Search for the cell housing the specified text and yield its [x, y] center coordinate. 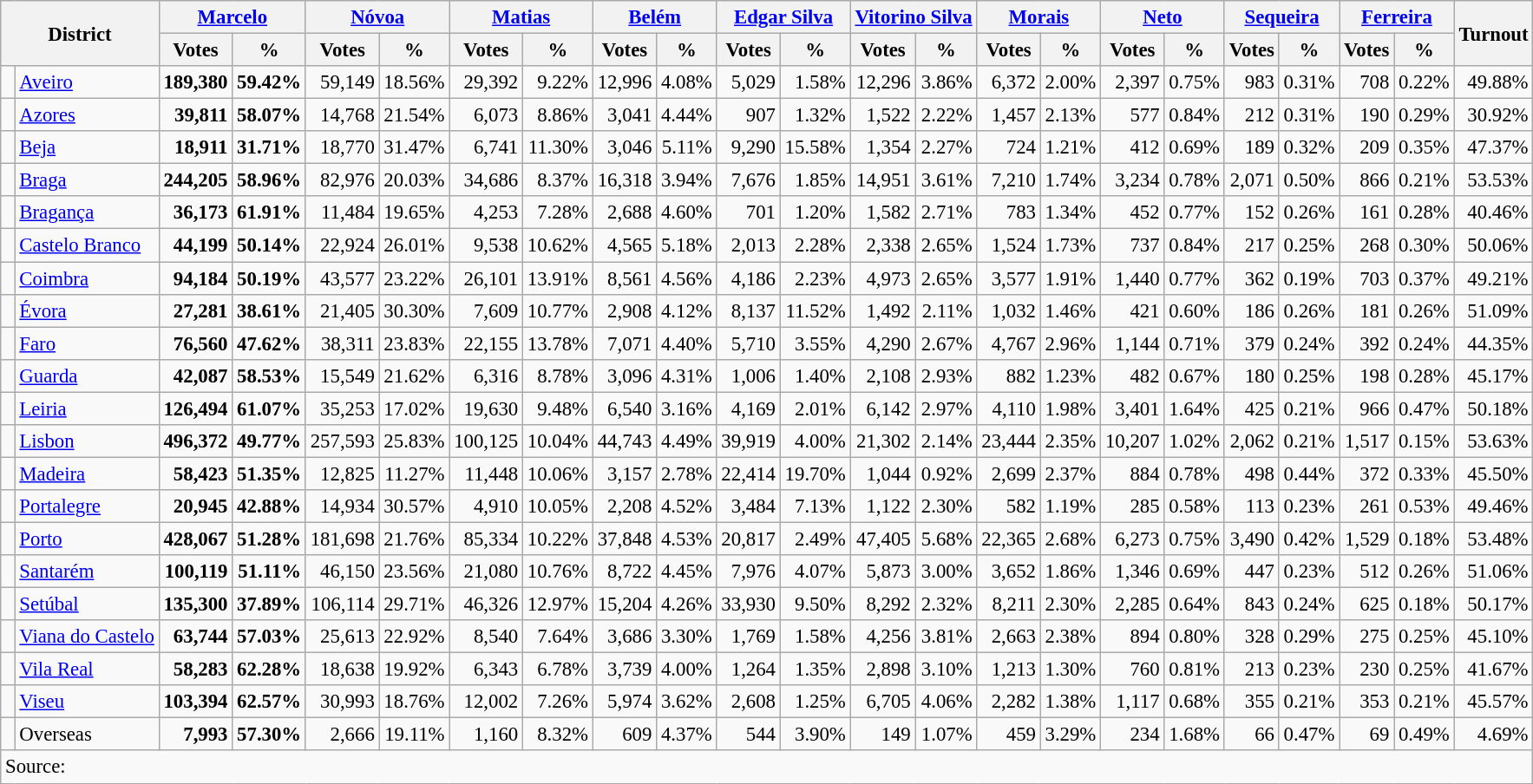
18,638 [342, 670]
18.76% [415, 702]
2,608 [748, 702]
2,666 [342, 735]
966 [1367, 408]
198 [1367, 376]
13.91% [559, 278]
Lisbon [87, 441]
21.54% [415, 115]
7,993 [196, 735]
2,062 [1251, 441]
51.11% [269, 572]
3.90% [816, 735]
1,213 [1008, 670]
1.32% [816, 115]
1.21% [1071, 147]
1.73% [1071, 245]
7,609 [486, 310]
1.64% [1194, 408]
29.71% [415, 604]
23,444 [1008, 441]
57.30% [269, 735]
6,273 [1133, 539]
421 [1133, 310]
2.71% [946, 212]
51.28% [269, 539]
16,318 [625, 180]
217 [1251, 245]
0.49% [1425, 735]
103,394 [196, 702]
61.07% [269, 408]
2.96% [1071, 343]
2,397 [1133, 82]
8,211 [1008, 604]
Porto [87, 539]
2.93% [946, 376]
0.22% [1425, 82]
7,676 [748, 180]
11.52% [816, 310]
4,253 [486, 212]
2,908 [625, 310]
6,705 [883, 702]
1,524 [1008, 245]
37.89% [269, 604]
4.45% [687, 572]
43,577 [342, 278]
2,898 [883, 670]
0.37% [1425, 278]
12,002 [486, 702]
3.55% [816, 343]
45.50% [1494, 474]
2,013 [748, 245]
76,560 [196, 343]
25,613 [342, 637]
3,401 [1133, 408]
149 [883, 735]
3.86% [946, 82]
234 [1133, 735]
261 [1367, 506]
18.56% [415, 82]
0.68% [1194, 702]
10.22% [559, 539]
2,699 [1008, 474]
Viseu [87, 702]
2.13% [1071, 115]
428,067 [196, 539]
3,490 [1251, 539]
2.11% [946, 310]
189 [1251, 147]
51.09% [1494, 310]
7,071 [625, 343]
0.19% [1308, 278]
1,517 [1367, 441]
482 [1133, 376]
5.68% [946, 539]
42,087 [196, 376]
Matias [521, 17]
701 [748, 212]
3,096 [625, 376]
3,157 [625, 474]
1,440 [1133, 278]
30.30% [415, 310]
26,101 [486, 278]
Sequeira [1281, 17]
4.31% [687, 376]
544 [748, 735]
21.62% [415, 376]
85,334 [486, 539]
53.63% [1494, 441]
37,848 [625, 539]
1,044 [883, 474]
0.53% [1425, 506]
703 [1367, 278]
0.71% [1194, 343]
6.78% [559, 670]
Madeira [87, 474]
4,767 [1008, 343]
45.17% [1494, 376]
2,071 [1251, 180]
3.00% [946, 572]
Ferreira [1397, 17]
907 [748, 115]
3.29% [1071, 735]
47.62% [269, 343]
2,663 [1008, 637]
0.58% [1194, 506]
4,290 [883, 343]
100,119 [196, 572]
737 [1133, 245]
7.28% [559, 212]
189,380 [196, 82]
884 [1133, 474]
2.01% [816, 408]
19.11% [415, 735]
275 [1367, 637]
1,144 [1133, 343]
577 [1133, 115]
1.07% [946, 735]
1,492 [883, 310]
3,686 [625, 637]
135,300 [196, 604]
0.92% [946, 474]
2.97% [946, 408]
1,122 [883, 506]
4.08% [687, 82]
708 [1367, 82]
27,281 [196, 310]
2.37% [1071, 474]
Turnout [1494, 33]
94,184 [196, 278]
9.48% [559, 408]
1.34% [1071, 212]
13.78% [559, 343]
9.50% [816, 604]
39,811 [196, 115]
4.52% [687, 506]
59.42% [269, 82]
2.22% [946, 115]
District [80, 33]
10.76% [559, 572]
0.32% [1308, 147]
53.48% [1494, 539]
4.12% [687, 310]
9,538 [486, 245]
186 [1251, 310]
49.21% [1494, 278]
6,372 [1008, 82]
40.46% [1494, 212]
61.91% [269, 212]
63,744 [196, 637]
0.30% [1425, 245]
1.68% [1194, 735]
379 [1251, 343]
58,423 [196, 474]
Guarda [87, 376]
1.46% [1071, 310]
894 [1133, 637]
22.92% [415, 637]
44,199 [196, 245]
1,006 [748, 376]
22,155 [486, 343]
6,343 [486, 670]
1.25% [816, 702]
Portalegre [87, 506]
1.30% [1071, 670]
Santarém [87, 572]
2,282 [1008, 702]
8,561 [625, 278]
724 [1008, 147]
0.60% [1194, 310]
82,976 [342, 180]
21,405 [342, 310]
8.78% [559, 376]
6,073 [486, 115]
51.35% [269, 474]
5,974 [625, 702]
58.07% [269, 115]
7,976 [748, 572]
10.62% [559, 245]
5,873 [883, 572]
53.53% [1494, 180]
20,945 [196, 506]
257,593 [342, 441]
10,207 [1133, 441]
866 [1367, 180]
14,768 [342, 115]
14,951 [883, 180]
355 [1251, 702]
46,326 [486, 604]
213 [1251, 670]
3,577 [1008, 278]
34,686 [486, 180]
190 [1367, 115]
Castelo Branco [87, 245]
2.32% [946, 604]
4,565 [625, 245]
5.18% [687, 245]
Beja [87, 147]
126,494 [196, 408]
49.77% [269, 441]
496,372 [196, 441]
Marcelo [233, 17]
15,204 [625, 604]
4,110 [1008, 408]
15,549 [342, 376]
2.49% [816, 539]
372 [1367, 474]
1,582 [883, 212]
6,316 [486, 376]
Faro [87, 343]
100,125 [486, 441]
15.58% [816, 147]
1.19% [1071, 506]
4,186 [748, 278]
50.18% [1494, 408]
512 [1367, 572]
1.38% [1071, 702]
0.64% [1194, 604]
0.44% [1308, 474]
2.67% [946, 343]
4,256 [883, 637]
49.88% [1494, 82]
22,365 [1008, 539]
26.01% [415, 245]
20.03% [415, 180]
181,698 [342, 539]
Azores [87, 115]
0.50% [1308, 180]
7.26% [559, 702]
181 [1367, 310]
180 [1251, 376]
5,710 [748, 343]
12,296 [883, 82]
3.16% [687, 408]
2,108 [883, 376]
49.46% [1494, 506]
Braga [87, 180]
23.22% [415, 278]
19,630 [486, 408]
268 [1367, 245]
44,743 [625, 441]
10.05% [559, 506]
882 [1008, 376]
3.61% [946, 180]
Aveiro [87, 82]
35,253 [342, 408]
51.06% [1494, 572]
10.04% [559, 441]
447 [1251, 572]
58,283 [196, 670]
3.62% [687, 702]
47.37% [1494, 147]
230 [1367, 670]
66 [1251, 735]
452 [1133, 212]
6,142 [883, 408]
212 [1251, 115]
362 [1251, 278]
392 [1367, 343]
1.23% [1071, 376]
4,910 [486, 506]
4.07% [816, 572]
4,973 [883, 278]
760 [1133, 670]
983 [1251, 82]
25.83% [415, 441]
1,117 [1133, 702]
2.00% [1071, 82]
2.28% [816, 245]
1.02% [1194, 441]
0.42% [1308, 539]
1.86% [1071, 572]
582 [1008, 506]
50.19% [269, 278]
2,208 [625, 506]
4.06% [946, 702]
14,934 [342, 506]
5.11% [687, 147]
50.17% [1494, 604]
Évora [87, 310]
38.61% [269, 310]
21,302 [883, 441]
62.28% [269, 670]
4.53% [687, 539]
843 [1251, 604]
7.13% [816, 506]
1.35% [816, 670]
1,354 [883, 147]
31.47% [415, 147]
498 [1251, 474]
57.03% [269, 637]
285 [1133, 506]
Setúbal [87, 604]
4.69% [1494, 735]
11,484 [342, 212]
39,919 [748, 441]
19.70% [816, 474]
45.57% [1494, 702]
1,264 [748, 670]
5,029 [748, 82]
1.98% [1071, 408]
19.92% [415, 670]
2,285 [1133, 604]
2.23% [816, 278]
38,311 [342, 343]
1.85% [816, 180]
20,817 [748, 539]
44.35% [1494, 343]
10.77% [559, 310]
18,770 [342, 147]
22,414 [748, 474]
8.86% [559, 115]
113 [1251, 506]
152 [1251, 212]
2,338 [883, 245]
12.97% [559, 604]
0.33% [1425, 474]
4.49% [687, 441]
0.35% [1425, 147]
609 [625, 735]
2.27% [946, 147]
1.91% [1071, 278]
30.92% [1494, 115]
2.35% [1071, 441]
21.76% [415, 539]
244,205 [196, 180]
2,688 [625, 212]
45.10% [1494, 637]
22,924 [342, 245]
4,169 [748, 408]
47,405 [883, 539]
328 [1251, 637]
161 [1367, 212]
Belém [654, 17]
459 [1008, 735]
17.02% [415, 408]
58.53% [269, 376]
425 [1251, 408]
3,652 [1008, 572]
Morais [1039, 17]
9.22% [559, 82]
1,529 [1367, 539]
Coimbra [87, 278]
1,160 [486, 735]
0.80% [1194, 637]
6,540 [625, 408]
3.94% [687, 180]
Vitorino Silva [914, 17]
2.78% [687, 474]
Viana do Castelo [87, 637]
3,739 [625, 670]
Edgar Silva [783, 17]
1.40% [816, 376]
3.30% [687, 637]
11.30% [559, 147]
46,150 [342, 572]
10.06% [559, 474]
23.56% [415, 572]
59,149 [342, 82]
Neto [1163, 17]
2.68% [1071, 539]
69 [1367, 735]
3,041 [625, 115]
50.14% [269, 245]
Nóvoa [377, 17]
12,825 [342, 474]
209 [1367, 147]
1.20% [816, 212]
106,114 [342, 604]
412 [1133, 147]
7.64% [559, 637]
4.40% [687, 343]
4.26% [687, 604]
Overseas [87, 735]
625 [1367, 604]
41.67% [1494, 670]
3.81% [946, 637]
Leiria [87, 408]
8.32% [559, 735]
21,080 [486, 572]
0.81% [1194, 670]
36,173 [196, 212]
29,392 [486, 82]
31.71% [269, 147]
3,234 [1133, 180]
8,722 [625, 572]
1,457 [1008, 115]
4.37% [687, 735]
3.10% [946, 670]
2.38% [1071, 637]
353 [1367, 702]
1,769 [748, 637]
50.06% [1494, 245]
4.60% [687, 212]
0.15% [1425, 441]
4.56% [687, 278]
0.67% [1194, 376]
Bragança [87, 212]
Vila Real [87, 670]
8,292 [883, 604]
783 [1008, 212]
Source: [767, 768]
1.74% [1071, 180]
3,484 [748, 506]
58.96% [269, 180]
11.27% [415, 474]
2.14% [946, 441]
1,032 [1008, 310]
18,911 [196, 147]
8,540 [486, 637]
3,046 [625, 147]
1,346 [1133, 572]
4.44% [687, 115]
62.57% [269, 702]
1,522 [883, 115]
30,993 [342, 702]
19.65% [415, 212]
6,741 [486, 147]
12,996 [625, 82]
33,930 [748, 604]
30.57% [415, 506]
11,448 [486, 474]
8.37% [559, 180]
42.88% [269, 506]
23.83% [415, 343]
8,137 [748, 310]
9,290 [748, 147]
7,210 [1008, 180]
